Pinpoint the cell where the given text exists, returning its [x, y] midpoint coordinate. 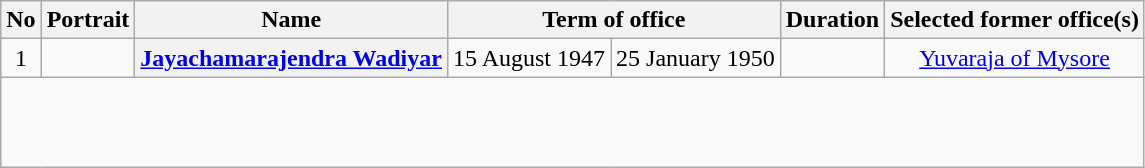
Jayachamarajendra Wadiyar [292, 58]
No [21, 20]
Term of office [614, 20]
Name [292, 20]
Portrait [88, 20]
1 [21, 58]
Selected former office(s) [1015, 20]
Yuvaraja of Mysore [1015, 58]
Duration [832, 20]
15 August 1947 [528, 58]
25 January 1950 [696, 58]
